Determine the [x, y] coordinate at the center of the cell enclosing the given text.  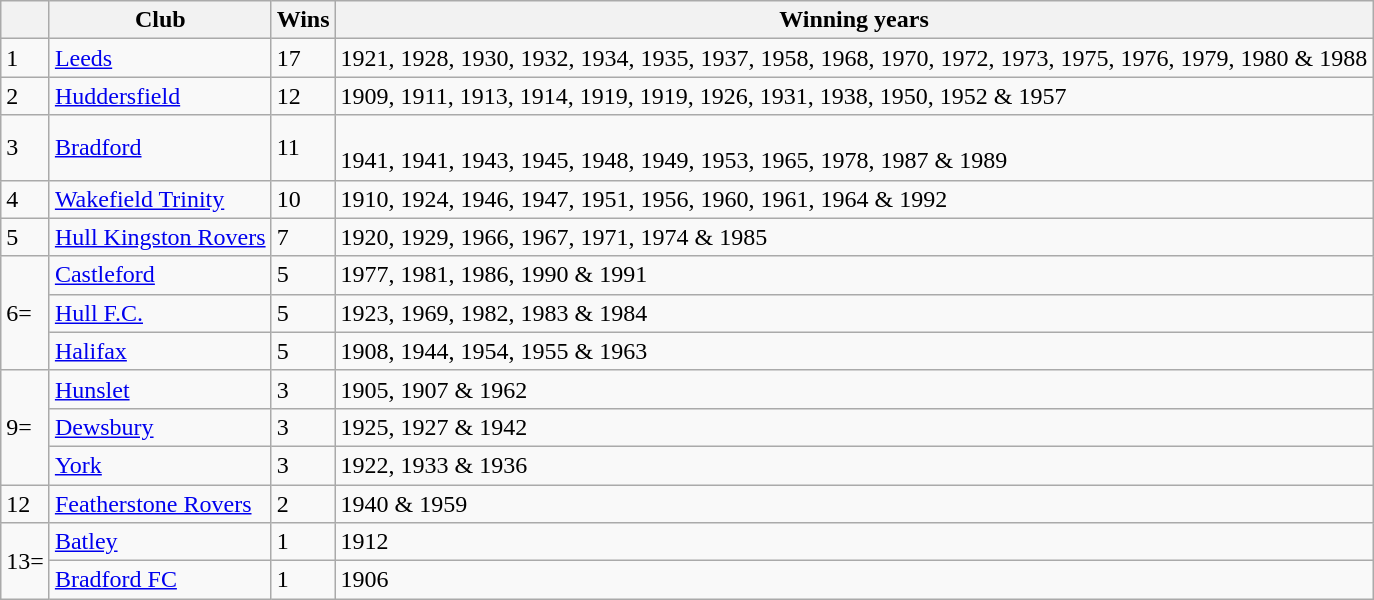
Wakefield Trinity [160, 199]
1908, 1944, 1954, 1955 & 1963 [854, 351]
Hunslet [160, 389]
1977, 1981, 1986, 1990 & 1991 [854, 275]
Halifax [160, 351]
1940 & 1959 [854, 503]
Hull F.C. [160, 313]
13= [26, 561]
1910, 1924, 1946, 1947, 1951, 1956, 1960, 1961, 1964 & 1992 [854, 199]
Dewsbury [160, 427]
1905, 1907 & 1962 [854, 389]
1912 [854, 542]
1922, 1933 & 1936 [854, 465]
7 [303, 237]
9= [26, 427]
Bradford [160, 148]
York [160, 465]
1909, 1911, 1913, 1914, 1919, 1919, 1926, 1931, 1938, 1950, 1952 & 1957 [854, 96]
Hull Kingston Rovers [160, 237]
1920, 1929, 1966, 1967, 1971, 1974 & 1985 [854, 237]
Batley [160, 542]
Leeds [160, 58]
6= [26, 313]
Featherstone Rovers [160, 503]
Club [160, 20]
Winning years [854, 20]
Wins [303, 20]
1921, 1928, 1930, 1932, 1934, 1935, 1937, 1958, 1968, 1970, 1972, 1973, 1975, 1976, 1979, 1980 & 1988 [854, 58]
17 [303, 58]
1923, 1969, 1982, 1983 & 1984 [854, 313]
11 [303, 148]
1906 [854, 580]
4 [26, 199]
Huddersfield [160, 96]
Castleford [160, 275]
1941, 1941, 1943, 1945, 1948, 1949, 1953, 1965, 1978, 1987 & 1989 [854, 148]
1925, 1927 & 1942 [854, 427]
Bradford FC [160, 580]
10 [303, 199]
